Search for the cell housing the specified text and yield its [x, y] center coordinate. 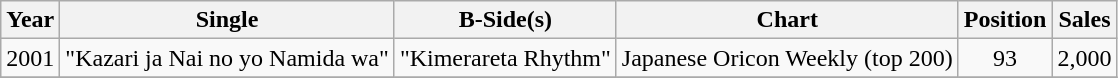
Year [30, 20]
B-Side(s) [505, 20]
Single [228, 20]
"Kazari ja Nai no yo Namida wa" [228, 58]
2001 [30, 58]
Japanese Oricon Weekly (top 200) [787, 58]
Sales [1084, 20]
"Kimerareta Rhythm" [505, 58]
Chart [787, 20]
2,000 [1084, 58]
Position [1005, 20]
93 [1005, 58]
